Identify which cell holds the provided text, then report its (X, Y) central coordinate. 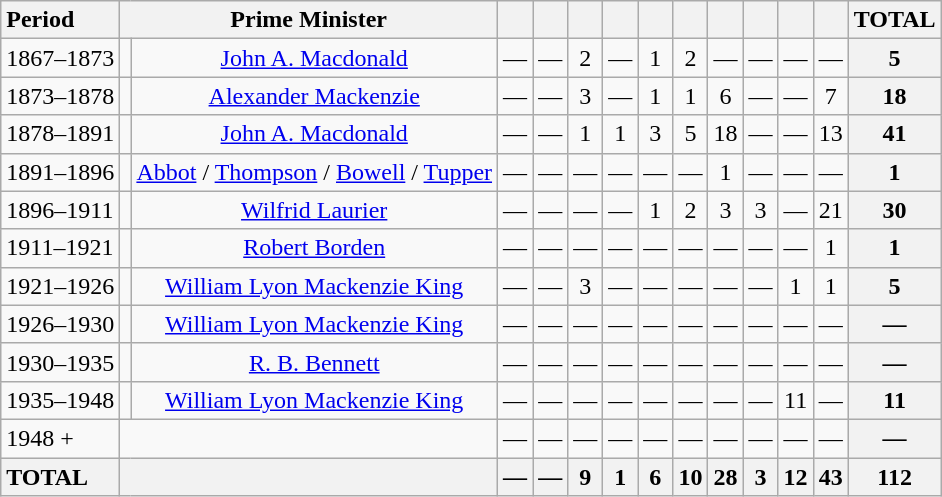
1926–1930 (60, 324)
R. B. Bennett (314, 362)
12 (796, 477)
1878–1891 (60, 134)
1873–1878 (60, 96)
1896–1911 (60, 210)
Abbot / Thompson / Bowell / Tupper (314, 172)
10 (690, 477)
13 (830, 134)
1911–1921 (60, 248)
Robert Borden (314, 248)
1867–1873 (60, 58)
1948 + (60, 438)
21 (830, 210)
1935–1948 (60, 400)
9 (586, 477)
41 (894, 134)
1930–1935 (60, 362)
1891–1896 (60, 172)
Wilfrid Laurier (314, 210)
Alexander Mackenzie (314, 96)
30 (894, 210)
Period (60, 20)
1921–1926 (60, 286)
43 (830, 477)
112 (894, 477)
Prime Minister (309, 20)
7 (830, 96)
28 (726, 477)
